Pinpoint the cell where the given text exists, returning its [X, Y] midpoint coordinate. 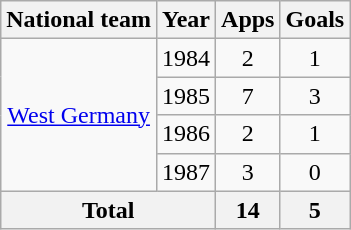
1984 [186, 58]
1985 [186, 96]
National team [79, 20]
1987 [186, 172]
Apps [248, 20]
Total [108, 210]
West Germany [79, 115]
1986 [186, 134]
Year [186, 20]
14 [248, 210]
Goals [315, 20]
7 [248, 96]
0 [315, 172]
5 [315, 210]
